Provide the (x, y) coordinate of the cell's center where the given text is located.  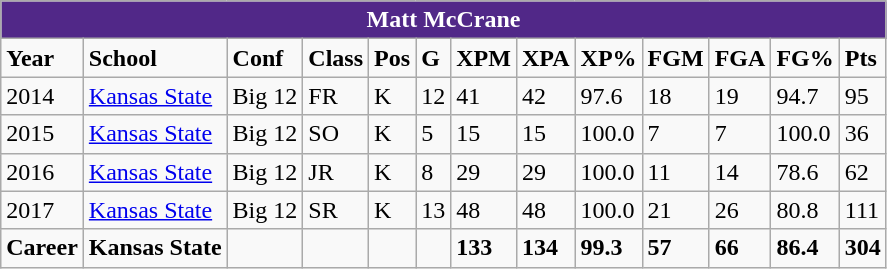
Pts (862, 58)
FG% (805, 58)
21 (676, 210)
JR (336, 172)
111 (862, 210)
2014 (42, 96)
XPM (484, 58)
14 (740, 172)
94.7 (805, 96)
Year (42, 58)
Career (42, 248)
86.4 (805, 248)
5 (434, 134)
42 (546, 96)
13 (434, 210)
XPA (546, 58)
SO (336, 134)
8 (434, 172)
99.3 (608, 248)
133 (484, 248)
FGM (676, 58)
G (434, 58)
XP% (608, 58)
304 (862, 248)
97.6 (608, 96)
Pos (392, 58)
62 (862, 172)
78.6 (805, 172)
80.8 (805, 210)
134 (546, 248)
19 (740, 96)
FR (336, 96)
41 (484, 96)
School (155, 58)
12 (434, 96)
2016 (42, 172)
Matt McCrane (444, 20)
18 (676, 96)
SR (336, 210)
Class (336, 58)
36 (862, 134)
66 (740, 248)
Conf (265, 58)
11 (676, 172)
26 (740, 210)
FGA (740, 58)
57 (676, 248)
2015 (42, 134)
2017 (42, 210)
95 (862, 96)
